Determine the (X, Y) coordinate at the center of the cell enclosing the given text.  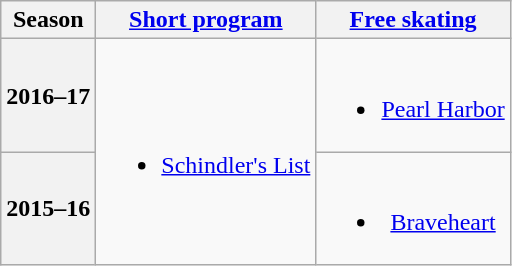
Free skating (413, 20)
2016–17 (48, 96)
Season (48, 20)
Short program (206, 20)
Braveheart (413, 208)
2015–16 (48, 208)
Pearl Harbor (413, 96)
Schindler's List (206, 152)
